Scan for the cell matching the given text and deliver its (x, y) coordinate at center. 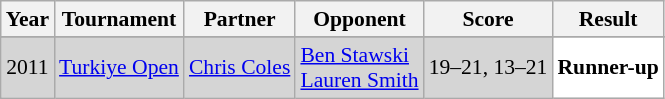
Result (608, 19)
Runner-up (608, 68)
Partner (240, 19)
Tournament (119, 19)
19–21, 13–21 (488, 68)
Turkiye Open (119, 68)
Opponent (359, 19)
Ben Stawski Lauren Smith (359, 68)
Score (488, 19)
2011 (28, 68)
Chris Coles (240, 68)
Year (28, 19)
